Find where the given text appears and provide that cell's center as (X, Y) coordinate. 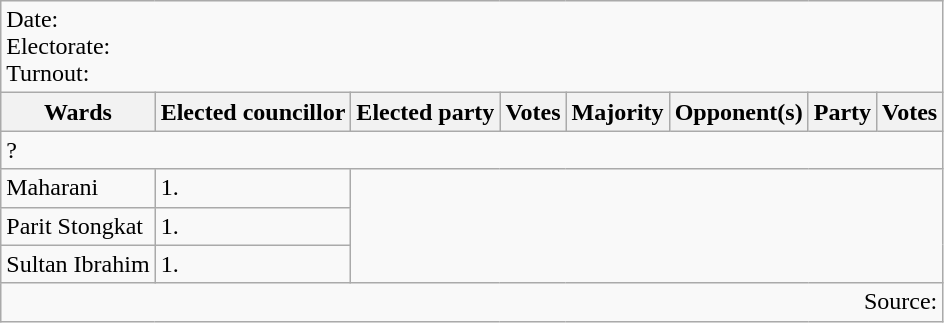
Maharani (78, 188)
Majority (618, 112)
Parit Stongkat (78, 226)
Date: Electorate: Turnout: (472, 47)
? (472, 150)
Source: (472, 302)
Wards (78, 112)
Sultan Ibrahim (78, 264)
Party (842, 112)
Elected councillor (253, 112)
Elected party (426, 112)
Opponent(s) (738, 112)
